Return (X, Y) of the center of cell containing provided text 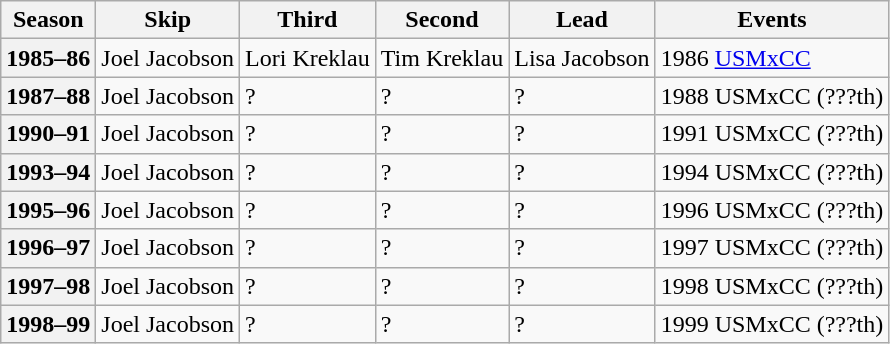
1993–94 (48, 172)
Tim Kreklau (442, 58)
1999 USMxCC (???th) (772, 324)
1990–91 (48, 134)
Skip (168, 20)
1998–99 (48, 324)
1998 USMxCC (???th) (772, 286)
Lead (582, 20)
Second (442, 20)
1996–97 (48, 248)
1997 USMxCC (???th) (772, 248)
1996 USMxCC (???th) (772, 210)
1995–96 (48, 210)
Events (772, 20)
1988 USMxCC (???th) (772, 96)
Lisa Jacobson (582, 58)
1985–86 (48, 58)
Third (308, 20)
1986 USMxCC (772, 58)
1987–88 (48, 96)
Season (48, 20)
Lori Kreklau (308, 58)
1997–98 (48, 286)
1994 USMxCC (???th) (772, 172)
1991 USMxCC (???th) (772, 134)
